Find where the given text appears and provide that cell's center as [X, Y] coordinate. 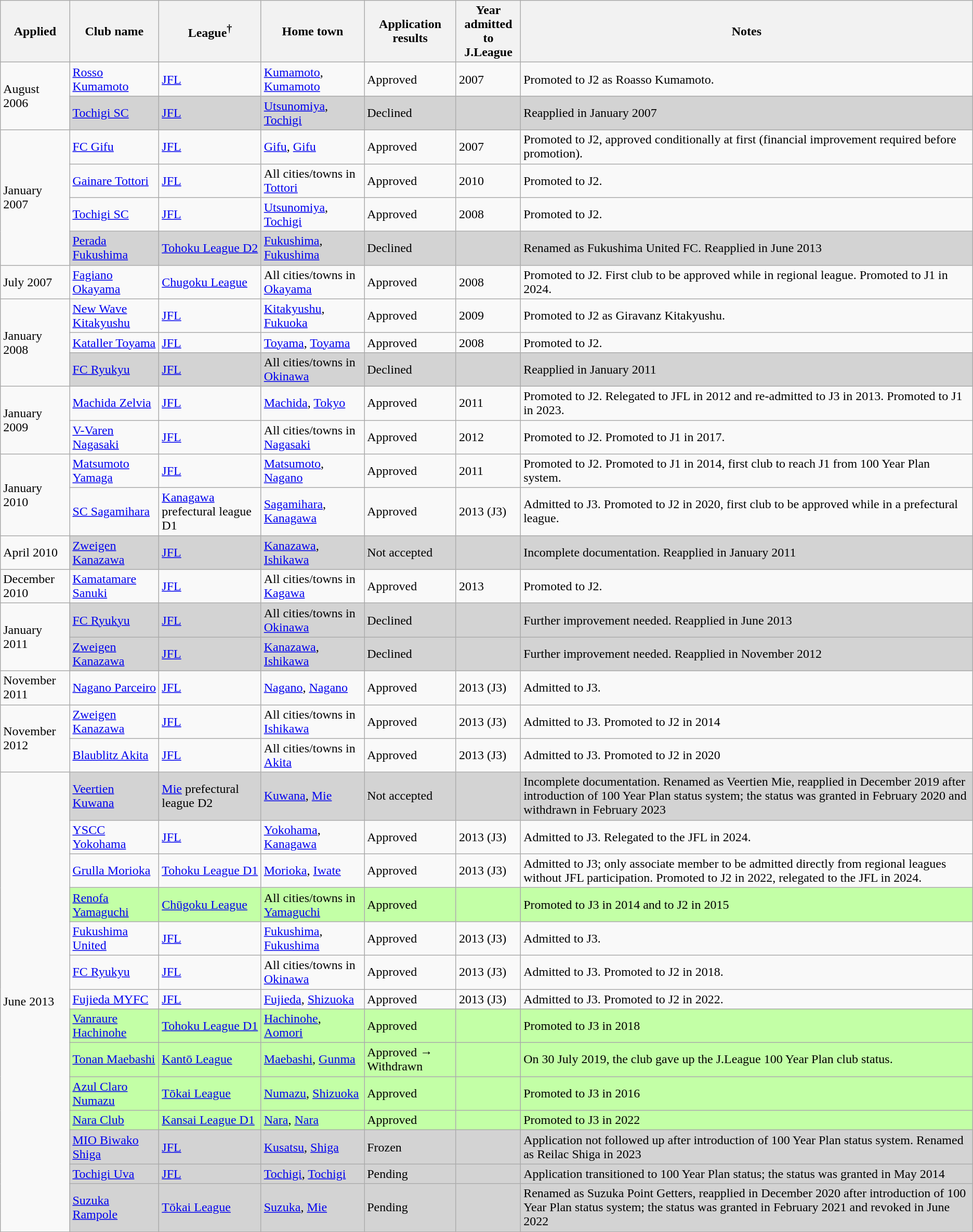
Fujieda MYFC [114, 999]
Promoted to J2. Promoted to J1 in 2014, first club to reach J1 from 100 Year Plan system. [747, 471]
Fujieda, Shizuoka [312, 999]
Blaublitz Akita [114, 756]
Numazu, Shizuoka [312, 1093]
Admitted to J3. Promoted to J2 in 2020 [747, 756]
Year admittedto J.League [488, 31]
Promoted to J2. Promoted to J1 in 2017. [747, 436]
Matsumoto, Nagano [312, 471]
Nagano, Nagano [312, 688]
Veertien Kuwana [114, 796]
All cities/towns in Akita [312, 756]
All cities/towns in Ishikawa [312, 721]
Approved → Withdrawn [411, 1060]
V-Varen Nagasaki [114, 436]
Promoted to J3 in 2018 [747, 1026]
Matsumoto Yamaga [114, 471]
Kamatamare Sanuki [114, 586]
Reapplied in January 2011 [747, 369]
Reapplied in January 2007 [747, 113]
Promoted to J3 in 2014 and to J2 in 2015 [747, 904]
Tohoku League D2 [210, 248]
Rosso Kumamoto [114, 79]
Fagiano Okayama [114, 282]
Notes [747, 31]
Promoted to J3 in 2022 [747, 1120]
All cities/towns in Nagasaki [312, 436]
Morioka, Iwate [312, 871]
November 2012 [35, 738]
FC Gifu [114, 147]
Admitted to J3. Promoted to J2 in 2022. [747, 999]
Applied [35, 31]
2012 [488, 436]
Renofa Yamaguchi [114, 904]
Club name [114, 31]
Suzuka Rampole [114, 1208]
MIO Biwako Shiga [114, 1147]
January 2010 [35, 495]
Maebashi, Gunma [312, 1060]
Tochigi, Tochigi [312, 1174]
January 2009 [35, 420]
Frozen [411, 1147]
SC Sagamihara [114, 512]
Tochigi Uva [114, 1174]
January 2011 [35, 637]
Suzuka, Mie [312, 1208]
Chūgoku League [210, 904]
Kataller Toyama [114, 342]
Further improvement needed. Reapplied in November 2012 [747, 654]
Kitakyushu, Fukuoka [312, 316]
Tonan Maebashi [114, 1060]
On 30 July 2019, the club gave up the J.League 100 Year Plan club status. [747, 1060]
Home town [312, 31]
2010 [488, 181]
Hachinohe, Aomori [312, 1026]
Nagano Parceiro [114, 688]
League† [210, 31]
Vanraure Hachinohe [114, 1026]
2009 [488, 316]
New Wave Kitakyushu [114, 316]
Admitted to J3. Promoted to J2 in 2020, first club to be approved while in a prefectural league. [747, 512]
Kuwana, Mie [312, 796]
Promoted to J3 in 2016 [747, 1093]
Perada Fukushima [114, 248]
Toyama, Toyama [312, 342]
Kantō League [210, 1060]
July 2007 [35, 282]
Fukushima United [114, 938]
Applicationresults [411, 31]
Sagamihara, Kanagawa [312, 512]
Application transitioned to 100 Year Plan status; the status was granted in May 2014 [747, 1174]
Promoted to J2 as Roasso Kumamoto. [747, 79]
All cities/towns in Kagawa [312, 586]
Mie prefectural league D2 [210, 796]
Kanagawa prefectural league D1 [210, 512]
Admitted to J3. Promoted to J2 in 2014 [747, 721]
June 2013 [35, 1002]
Machida Zelvia [114, 403]
Yokohama, Kanagawa [312, 837]
January 2008 [35, 342]
November 2011 [35, 688]
Gifu, Gifu [312, 147]
Kusatsu, Shiga [312, 1147]
Renamed as Fukushima United FC. Reapplied in June 2013 [747, 248]
Kansai League D1 [210, 1120]
YSCC Yokohama [114, 837]
All cities/towns in Yamaguchi [312, 904]
Incomplete documentation. Reapplied in January 2011 [747, 553]
Promoted to J2 as Giravanz Kitakyushu. [747, 316]
Grulla Morioka [114, 871]
Machida, Tokyo [312, 403]
April 2010 [35, 553]
All cities/towns in Tottori [312, 181]
Promoted to J2. First club to be approved while in regional league. Promoted to J1 in 2024. [747, 282]
Nara Club [114, 1120]
All cities/towns in Okayama [312, 282]
Admitted to J3. Relegated to the JFL in 2024. [747, 837]
January 2007 [35, 197]
Azul Claro Numazu [114, 1093]
Admitted to J3. Promoted to J2 in 2018. [747, 972]
Promoted to J2, approved conditionally at first (financial improvement required before promotion). [747, 147]
August 2006 [35, 96]
Gainare Tottori [114, 181]
December 2010 [35, 586]
Kumamoto, Kumamoto [312, 79]
Chugoku League [210, 282]
Application not followed up after introduction of 100 Year Plan status system. Renamed as Reilac Shiga in 2023 [747, 1147]
Promoted to J2. Relegated to JFL in 2012 and re-admitted to J3 in 2013. Promoted to J1 in 2023. [747, 403]
Further improvement needed. Reapplied in June 2013 [747, 620]
Nara, Nara [312, 1120]
2013 [488, 586]
